Return the [x, y] coordinate for the center point of the cell that contains the specified text.  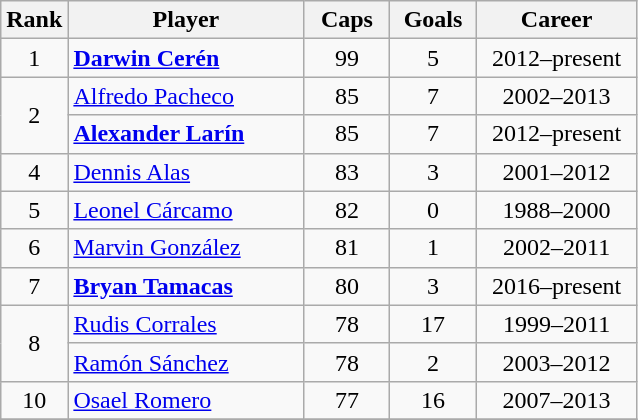
Career [556, 20]
0 [433, 210]
4 [34, 172]
83 [347, 172]
1999–2011 [556, 324]
Caps [347, 20]
2002–2011 [556, 248]
80 [347, 286]
81 [347, 248]
10 [34, 400]
Bryan Tamacas [186, 286]
2007–2013 [556, 400]
17 [433, 324]
99 [347, 58]
2003–2012 [556, 362]
82 [347, 210]
Leonel Cárcamo [186, 210]
Goals [433, 20]
Alfredo Pacheco [186, 96]
Alexander Larín [186, 134]
Osael Romero [186, 400]
2002–2013 [556, 96]
16 [433, 400]
2001–2012 [556, 172]
77 [347, 400]
1988–2000 [556, 210]
Dennis Alas [186, 172]
Rank [34, 20]
Darwin Cerén [186, 58]
Marvin González [186, 248]
6 [34, 248]
2016–present [556, 286]
8 [34, 343]
Ramón Sánchez [186, 362]
Rudis Corrales [186, 324]
Player [186, 20]
